From the cell containing the given text, extract its center point as (X, Y) coordinate. 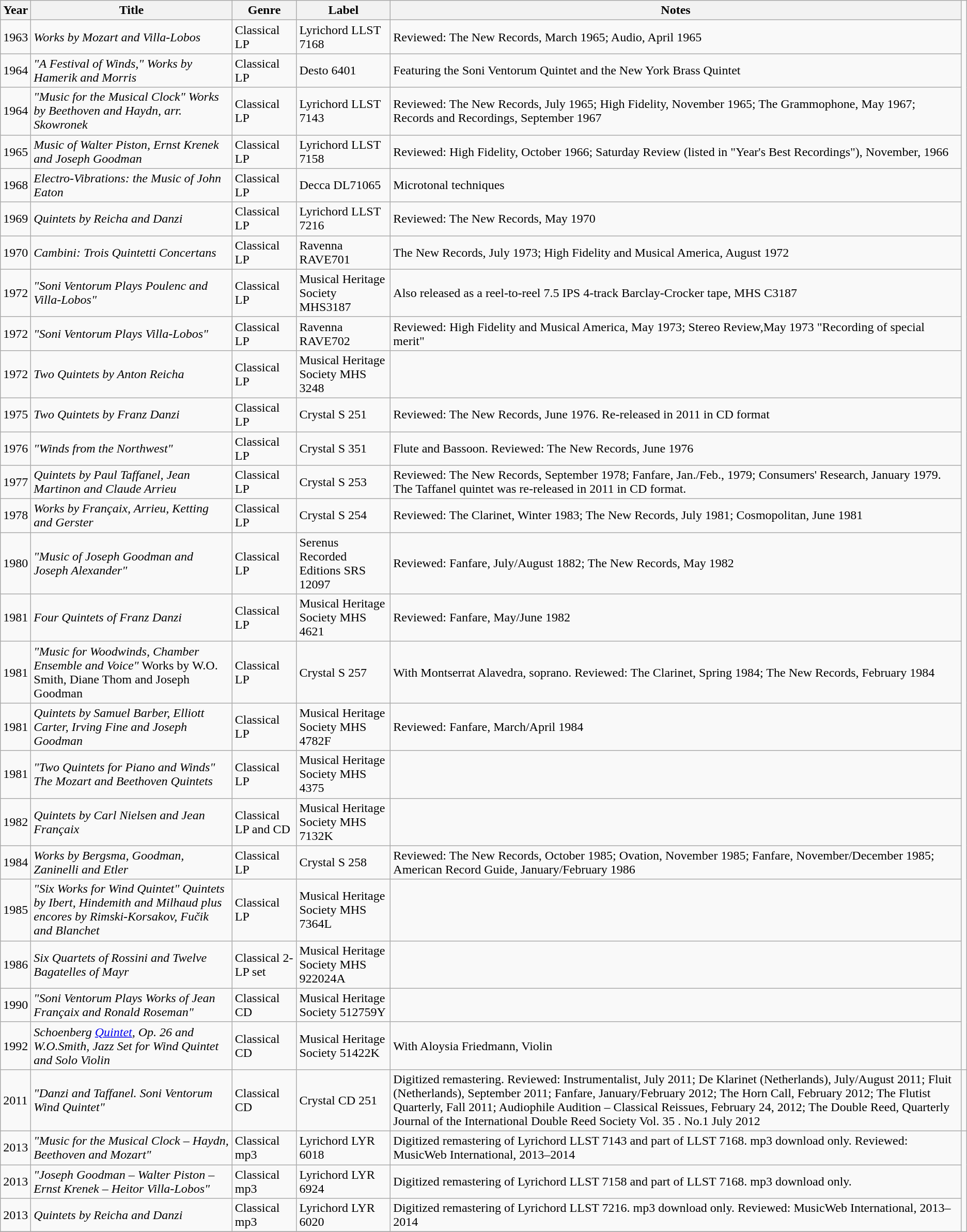
Lyrichord LLST 7143 (344, 111)
1977 (15, 482)
Works by Mozart and Villa-Lobos (131, 37)
1963 (15, 37)
"Soni Ventorum Plays Poulenc and Villa-Lobos" (131, 293)
Musical Heritage Society MHS3187 (344, 293)
Featuring the Soni Ventorum Quintet and the New York Brass Quintet (676, 70)
Reviewed: High Fidelity, October 1966; Saturday Review (listed in "Year's Best Recordings"), November, 1966 (676, 152)
Two Quintets by Anton Reicha (131, 374)
Reviewed: The New Records, May 1970 (676, 219)
Reviewed: Fanfare, May/June 1982 (676, 618)
Digitized remastering of Lyrichord LLST 7216. mp3 download only. Reviewed: MusicWeb International, 2013–2014 (676, 1215)
Quintets by Carl Nielsen and Jean Françaix (131, 822)
Ravenna RAVE701 (344, 252)
Serenus Recorded Editions SRS 12097 (344, 563)
Music of Walter Piston, Ernst Krenek and Joseph Goodman (131, 152)
1982 (15, 822)
Works by Bergsma, Goodman, Zaninelli and Etler (131, 863)
Classical 2-LP set (264, 964)
Year (15, 10)
Lyrichord LLST 7158 (344, 152)
Reviewed: The New Records, June 1976. Re-released in 2011 in CD format (676, 414)
"Six Works for Wind Quintet" Quintets by Ibert, Hindemith and Milhaud plus encores by Rimski-Korsakov, Fučik and Blanchet (131, 910)
Cambini: Trois Quintetti Concertans (131, 252)
1969 (15, 219)
Crystal S 351 (344, 448)
Flute and Bassoon. Reviewed: The New Records, June 1976 (676, 448)
Decca DL71065 (344, 185)
Reviewed: High Fidelity and Musical America, May 1973; Stereo Review,May 1973 "Recording of special merit" (676, 334)
Digitized remastering of Lyrichord LLST 7143 and part of LLST 7168. mp3 download only. Reviewed: MusicWeb International, 2013–2014 (676, 1148)
Musical Heritage Society MHS 7132K (344, 822)
Lyrichord LLST 7168 (344, 37)
Notes (676, 10)
Quintets by Paul Taffanel, Jean Martinon and Claude Arrieu (131, 482)
Musical Heritage Society MHS 4782F (344, 727)
Electro-Vibrations: the Music of John Eaton (131, 185)
Classical LP and CD (264, 822)
Crystal S 253 (344, 482)
Musical Heritage Society 512759Y (344, 1005)
1984 (15, 863)
Two Quintets by Franz Danzi (131, 414)
The New Records, July 1973; High Fidelity and Musical America, August 1972 (676, 252)
Desto 6401 (344, 70)
Quintets by Samuel Barber, Elliott Carter, Irving Fine and Joseph Goodman (131, 727)
Lyrichord LLST 7216 (344, 219)
2011 (15, 1100)
Microtonal techniques (676, 185)
"A Festival of Winds," Works by Hamerik and Morris (131, 70)
"Music for Woodwinds, Chamber Ensemble and Voice" Works by W.O. Smith, Diane Thom and Joseph Goodman (131, 673)
1968 (15, 185)
Musical Heritage Society MHS 7364L (344, 910)
Musical Heritage Society MHS 3248 (344, 374)
Reviewed: The New Records, March 1965; Audio, April 1965 (676, 37)
"Music for the Musical Clock" Works by Beethoven and Haydn, arr. Skowronek (131, 111)
Works by Françaix, Arrieu, Ketting and Gerster (131, 516)
Six Quartets of Rossini and Twelve Bagatelles of Mayr (131, 964)
1985 (15, 910)
Crystal S 257 (344, 673)
Digitized remastering of Lyrichord LLST 7158 and part of LLST 7168. mp3 download only. (676, 1181)
Reviewed: The New Records, October 1985; Ovation, November 1985; Fanfare, November/December 1985; American Record Guide, January/February 1986 (676, 863)
Musical Heritage Society MHS 922024A (344, 964)
Crystal S 251 (344, 414)
Four Quintets of Franz Danzi (131, 618)
"Soni Ventorum Plays Villa-Lobos" (131, 334)
Crystal CD 251 (344, 1100)
Crystal S 258 (344, 863)
"Music of Joseph Goodman and Joseph Alexander" (131, 563)
"Soni Ventorum Plays Works of Jean Françaix and Ronald Roseman" (131, 1005)
1980 (15, 563)
Musical Heritage Society MHS 4621 (344, 618)
Reviewed: Fanfare, July/August 1882; The New Records, May 1982 (676, 563)
"Danzi and Taffanel. Soni Ventorum Wind Quintet" (131, 1100)
Reviewed: Fanfare, March/April 1984 (676, 727)
Crystal S 254 (344, 516)
1965 (15, 152)
Lyrichord LYR 6924 (344, 1181)
1976 (15, 448)
"Two Quintets for Piano and Winds" The Mozart and Beethoven Quintets (131, 774)
Lyrichord LYR 6018 (344, 1148)
Reviewed: The New Records, July 1965; High Fidelity, November 1965; The Grammophone, May 1967; Records and Recordings, September 1967 (676, 111)
1970 (15, 252)
1986 (15, 964)
"Joseph Goodman – Walter Piston – Ernst Krenek – Heitor Villa-Lobos" (131, 1181)
Ravenna RAVE702 (344, 334)
Musical Heritage Society MHS 4375 (344, 774)
"Winds from the Northwest" (131, 448)
1975 (15, 414)
With Aloysia Friedmann, Violin (676, 1046)
"Music for the Musical Clock – Haydn, Beethoven and Mozart" (131, 1148)
Lyrichord LYR 6020 (344, 1215)
With Montserrat Alavedra, soprano. Reviewed: The Clarinet, Spring 1984; The New Records, February 1984 (676, 673)
Title (131, 10)
Genre (264, 10)
Also released as a reel-to-reel 7.5 IPS 4-track Barclay-Crocker tape, MHS C3187 (676, 293)
Musical Heritage Society 51422K (344, 1046)
Reviewed: The Clarinet, Winter 1983; The New Records, July 1981; Cosmopolitan, June 1981 (676, 516)
1990 (15, 1005)
Schoenberg Quintet, Op. 26 and W.O.Smith, Jazz Set for Wind Quintet and Solo Violin (131, 1046)
1992 (15, 1046)
Label (344, 10)
1978 (15, 516)
